From the cell containing the given text, extract its center point as (x, y) coordinate. 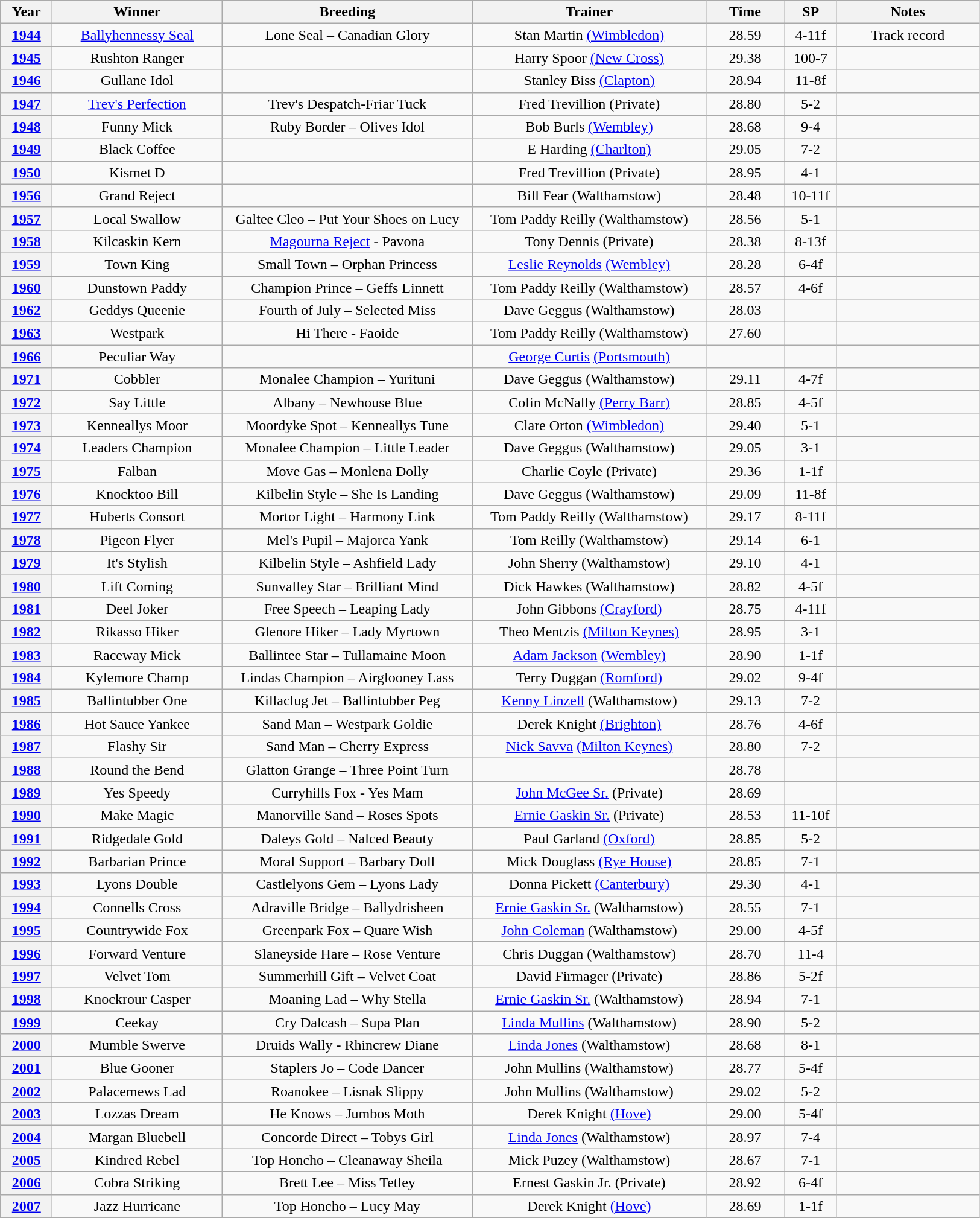
Stanley Biss (Clapton) (589, 81)
Mick Puzey (Walthamstow) (589, 1160)
George Curtis (Portsmouth) (589, 357)
Lindas Champion – Airglooney Lass (347, 678)
Move Gas – Monlena Dolly (347, 471)
Colin McNally (Perry Barr) (589, 402)
Magourna Reject - Pavona (347, 241)
Leslie Reynolds (Wembley) (589, 264)
Ernie Gaskin Sr. (Private) (589, 816)
SP (811, 12)
Hi There - Faoide (347, 334)
29.09 (745, 494)
Glenore Hiker – Lady Myrtown (347, 632)
Pigeon Flyer (138, 540)
Clare Orton (Wimbledon) (589, 425)
1944 (27, 35)
29.10 (745, 563)
1973 (27, 425)
Rushton Ranger (138, 58)
28.38 (745, 241)
1984 (27, 678)
Kilbelin Style – Ashfield Lady (347, 563)
Terry Duggan (Romford) (589, 678)
Sand Man – Westpark Goldie (347, 724)
Margan Bluebell (138, 1137)
1980 (27, 586)
Dick Hawkes (Walthamstow) (589, 586)
Round the Bend (138, 770)
Brett Lee – Miss Tetley (347, 1183)
9-4f (811, 678)
Top Honcho – Cleanaway Sheila (347, 1160)
Kenny Linzell (Walthamstow) (589, 701)
Derek Knight (Brighton) (589, 724)
John Gibbons (Crayford) (589, 609)
Stan Martin (Wimbledon) (589, 35)
28.86 (745, 976)
Moaning Lad – Why Stella (347, 999)
2007 (27, 1206)
Charlie Coyle (Private) (589, 471)
28.67 (745, 1160)
Nick Savva (Milton Keynes) (589, 747)
Westpark (138, 334)
Year (27, 12)
Connells Cross (138, 907)
Chris Duggan (Walthamstow) (589, 953)
1999 (27, 1023)
Blue Gooner (138, 1068)
1993 (27, 884)
1981 (27, 609)
Killaclug Jet – Ballintubber Peg (347, 701)
28.57 (745, 288)
5-2f (811, 976)
Winner (138, 12)
Peculiar Way (138, 357)
Castlelyons Gem – Lyons Lady (347, 884)
Lone Seal – Canadian Glory (347, 35)
Monalee Champion – Little Leader (347, 448)
28.77 (745, 1068)
1985 (27, 701)
Moordyke Spot – Kenneallys Tune (347, 425)
1974 (27, 448)
1945 (27, 58)
28.28 (745, 264)
6-1 (811, 540)
Mumble Swerve (138, 1045)
Time (745, 12)
1949 (27, 150)
David Firmager (Private) (589, 976)
Slaneyside Hare – Rose Venture (347, 953)
1948 (27, 127)
Countrywide Fox (138, 930)
Velvet Tom (138, 976)
Flashy Sir (138, 747)
28.48 (745, 195)
1962 (27, 311)
Ernest Gaskin Jr. (Private) (589, 1183)
Leaders Champion (138, 448)
Sand Man – Cherry Express (347, 747)
Linda Mullins (Walthamstow) (589, 1023)
2002 (27, 1091)
Barbarian Prince (138, 861)
2004 (27, 1137)
2003 (27, 1114)
Make Magic (138, 816)
1990 (27, 816)
2001 (27, 1068)
Mel's Pupil – Majorca Yank (347, 540)
4-7f (811, 379)
28.97 (745, 1137)
28.56 (745, 218)
Summerhill Gift – Velvet Coat (347, 976)
2005 (27, 1160)
1988 (27, 770)
John Sherry (Walthamstow) (589, 563)
28.92 (745, 1183)
Yes Speedy (138, 793)
1983 (27, 655)
Albany – Newhouse Blue (347, 402)
Notes (908, 12)
Kylemore Champ (138, 678)
Jazz Hurricane (138, 1206)
Track record (908, 35)
28.76 (745, 724)
Trainer (589, 12)
Adraville Bridge – Ballydrisheen (347, 907)
1956 (27, 195)
Knockrour Casper (138, 999)
28.70 (745, 953)
Kenneallys Moor (138, 425)
29.13 (745, 701)
27.60 (745, 334)
Say Little (138, 402)
28.82 (745, 586)
Ruby Border – Olives Idol (347, 127)
Glatton Grange – Three Point Turn (347, 770)
Roanokee – Lisnak Slippy (347, 1091)
Mortor Light – Harmony Link (347, 517)
Concorde Direct – Tobys Girl (347, 1137)
1998 (27, 999)
Falban (138, 471)
29.30 (745, 884)
1992 (27, 861)
1957 (27, 218)
Curryhills Fox - Yes Mam (347, 793)
Manorville Sand – Roses Spots (347, 816)
Fourth of July – Selected Miss (347, 311)
10-11f (811, 195)
Sunvalley Star – Brilliant Mind (347, 586)
1958 (27, 241)
Greenpark Fox – Quare Wish (347, 930)
1963 (27, 334)
Ballyhennessy Seal (138, 35)
1996 (27, 953)
1987 (27, 747)
Tony Dennis (Private) (589, 241)
Monalee Champion – Yurituni (347, 379)
100-7 (811, 58)
Grand Reject (138, 195)
29.17 (745, 517)
Top Honcho – Lucy May (347, 1206)
Lozzas Dream (138, 1114)
Donna Pickett (Canterbury) (589, 884)
Champion Prince – Geffs Linnett (347, 288)
Small Town – Orphan Princess (347, 264)
8-11f (811, 517)
John McGee Sr. (Private) (589, 793)
9-4 (811, 127)
28.03 (745, 311)
Hot Sauce Yankee (138, 724)
1971 (27, 379)
Kismet D (138, 173)
Lift Coming (138, 586)
Funny Mick (138, 127)
Ballintubber One (138, 701)
1989 (27, 793)
11-4 (811, 953)
1991 (27, 839)
Mick Douglass (Rye House) (589, 861)
Dunstown Paddy (138, 288)
11-10f (811, 816)
1960 (27, 288)
1994 (27, 907)
Bill Fear (Walthamstow) (589, 195)
Cobbler (138, 379)
1976 (27, 494)
29.40 (745, 425)
28.78 (745, 770)
Kindred Rebel (138, 1160)
Bob Burls (Wembley) (589, 127)
28.53 (745, 816)
Kilcaskin Kern (138, 241)
29.11 (745, 379)
1982 (27, 632)
Cobra Striking (138, 1183)
Forward Venture (138, 953)
Cry Dalcash – Supa Plan (347, 1023)
Ridgedale Gold (138, 839)
Gullane Idol (138, 81)
Deel Joker (138, 609)
28.59 (745, 35)
Daleys Gold – Nalced Beauty (347, 839)
29.14 (745, 540)
Huberts Consort (138, 517)
Tom Reilly (Walthamstow) (589, 540)
1947 (27, 104)
Town King (138, 264)
John Coleman (Walthamstow) (589, 930)
Theo Mentzis (Milton Keynes) (589, 632)
1950 (27, 173)
Rikasso Hiker (138, 632)
8-1 (811, 1045)
Galtee Cleo – Put Your Shoes on Lucy (347, 218)
Paul Garland (Oxford) (589, 839)
1979 (27, 563)
1975 (27, 471)
1997 (27, 976)
Staplers Jo – Code Dancer (347, 1068)
Knocktoo Bill (138, 494)
2006 (27, 1183)
Raceway Mick (138, 655)
Kilbelin Style – She Is Landing (347, 494)
Druids Wally - Rhincrew Diane (347, 1045)
Breeding (347, 12)
1946 (27, 81)
1959 (27, 264)
Trev's Despatch-Friar Tuck (347, 104)
29.38 (745, 58)
Ceekay (138, 1023)
29.36 (745, 471)
1986 (27, 724)
Lyons Double (138, 884)
E Harding (Charlton) (589, 150)
8-13f (811, 241)
Adam Jackson (Wembley) (589, 655)
Moral Support – Barbary Doll (347, 861)
Free Speech – Leaping Lady (347, 609)
1977 (27, 517)
28.75 (745, 609)
Palacemews Lad (138, 1091)
Local Swallow (138, 218)
It's Stylish (138, 563)
1972 (27, 402)
Black Coffee (138, 150)
1978 (27, 540)
2000 (27, 1045)
1995 (27, 930)
1966 (27, 357)
28.55 (745, 907)
He Knows – Jumbos Moth (347, 1114)
7-4 (811, 1137)
Ballintee Star – Tullamaine Moon (347, 655)
Geddys Queenie (138, 311)
Harry Spoor (New Cross) (589, 58)
Trev's Perfection (138, 104)
